Return the [X, Y] coordinate for the center point of the cell that contains the specified text.  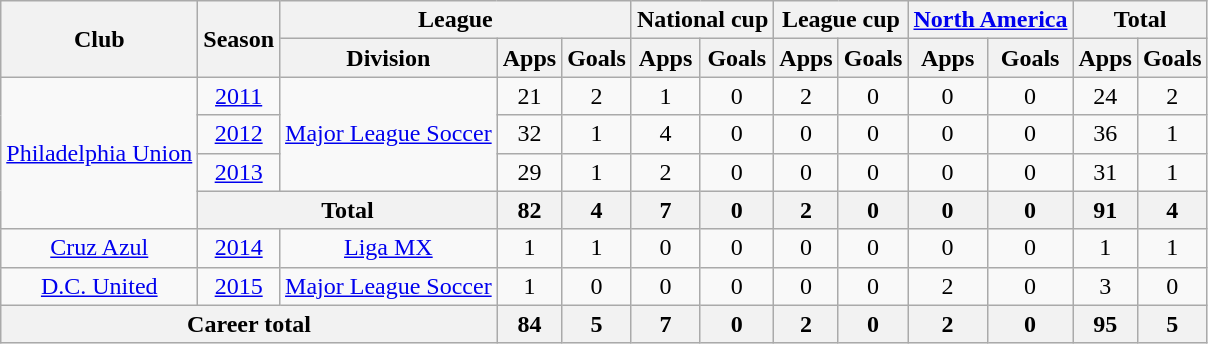
31 [1105, 172]
Cruz Azul [100, 248]
36 [1105, 134]
Club [100, 39]
Season [239, 39]
National cup [702, 20]
North America [990, 20]
2011 [239, 96]
24 [1105, 96]
82 [529, 210]
32 [529, 134]
D.C. United [100, 286]
21 [529, 96]
League cup [841, 20]
29 [529, 172]
91 [1105, 210]
League [456, 20]
95 [1105, 324]
Philadelphia Union [100, 153]
2014 [239, 248]
Liga MX [389, 248]
2015 [239, 286]
Division [389, 58]
3 [1105, 286]
Career total [249, 324]
2013 [239, 172]
84 [529, 324]
2012 [239, 134]
